Capture the cell that displays the provided text and extract its (x, y) central coordinate. 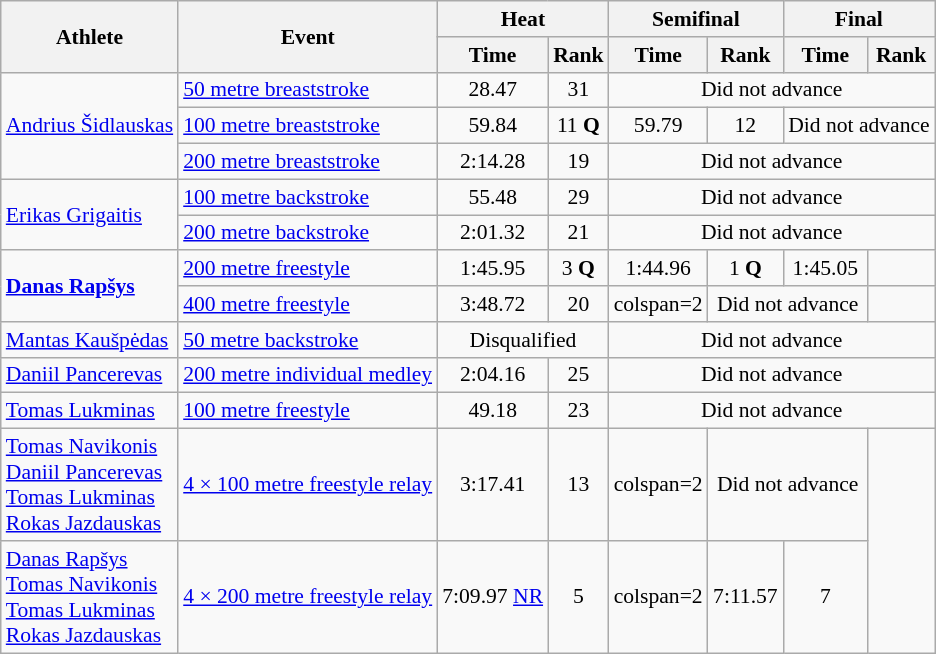
5 (578, 597)
400 metre freestyle (308, 304)
Andrius Šidlauskas (90, 126)
Mantas Kaušpėdas (90, 340)
100 metre breaststroke (308, 126)
2:14.28 (492, 162)
200 metre backstroke (308, 233)
Heat (522, 19)
200 metre individual medley (308, 375)
Disqualified (522, 340)
1 Q (746, 269)
29 (578, 197)
50 metre backstroke (308, 340)
7 (825, 597)
4 × 200 metre freestyle relay (308, 597)
7:11.57 (746, 597)
3:17.41 (492, 485)
19 (578, 162)
200 metre breaststroke (308, 162)
Tomas Lukminas (90, 411)
7:09.97 NR (492, 597)
20 (578, 304)
2:04.16 (492, 375)
23 (578, 411)
13 (578, 485)
100 metre freestyle (308, 411)
3 Q (578, 269)
50 metre breaststroke (308, 90)
25 (578, 375)
28.47 (492, 90)
Erikas Grigaitis (90, 214)
11 Q (578, 126)
Semifinal (696, 19)
59.79 (658, 126)
200 metre freestyle (308, 269)
Danas Rapšys (90, 286)
Danas RapšysTomas NavikonisTomas LukminasRokas Jazdauskas (90, 597)
31 (578, 90)
Daniil Pancerevas (90, 375)
1:45.05 (825, 269)
12 (746, 126)
4 × 100 metre freestyle relay (308, 485)
55.48 (492, 197)
100 metre backstroke (308, 197)
2:01.32 (492, 233)
Tomas NavikonisDaniil PancerevasTomas LukminasRokas Jazdauskas (90, 485)
3:48.72 (492, 304)
1:44.96 (658, 269)
Athlete (90, 36)
Event (308, 36)
Final (859, 19)
1:45.95 (492, 269)
21 (578, 233)
49.18 (492, 411)
59.84 (492, 126)
